Identify which cell holds the provided text, then report its [x, y] central coordinate. 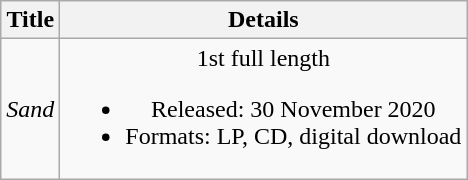
Details [264, 20]
1st full lengthReleased: 30 November 2020Formats: LP, CD, digital download [264, 109]
Sand [30, 109]
Title [30, 20]
